Pinpoint the cell where the given text exists, returning its [X, Y] midpoint coordinate. 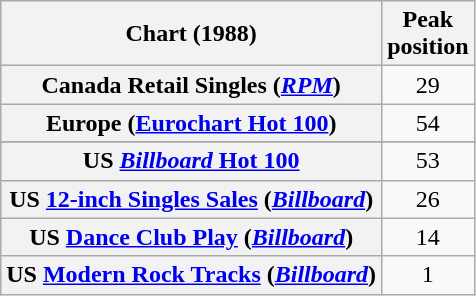
US 12-inch Singles Sales (Billboard) [192, 199]
54 [428, 123]
Europe (Eurochart Hot 100) [192, 123]
Peakposition [428, 34]
53 [428, 161]
Canada Retail Singles (RPM) [192, 85]
US Modern Rock Tracks (Billboard) [192, 275]
US Dance Club Play (Billboard) [192, 237]
Chart (1988) [192, 34]
29 [428, 85]
1 [428, 275]
26 [428, 199]
US Billboard Hot 100 [192, 161]
14 [428, 237]
